Determine the [x, y] coordinate at the center of the cell enclosing the given text.  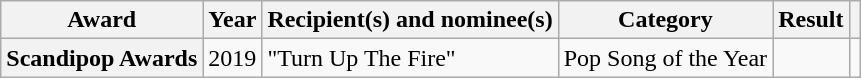
2019 [232, 58]
Year [232, 20]
Result [811, 20]
Scandipop Awards [102, 58]
Category [665, 20]
Award [102, 20]
Recipient(s) and nominee(s) [410, 20]
Pop Song of the Year [665, 58]
"Turn Up The Fire" [410, 58]
